Pinpoint the cell where the given text exists, returning its [x, y] midpoint coordinate. 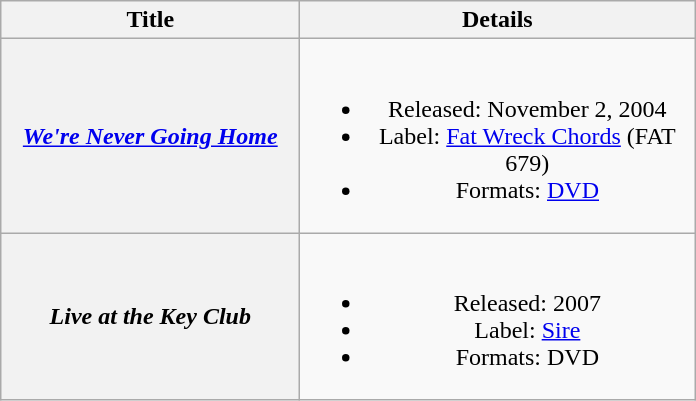
Released: November 2, 2004Label: Fat Wreck Chords (FAT 679)Formats: DVD [498, 136]
Title [150, 20]
We're Never Going Home [150, 136]
Details [498, 20]
Live at the Key Club [150, 316]
Released: 2007Label: SireFormats: DVD [498, 316]
